For the text-containing cell, return its midpoint in (x, y) coordinate format. 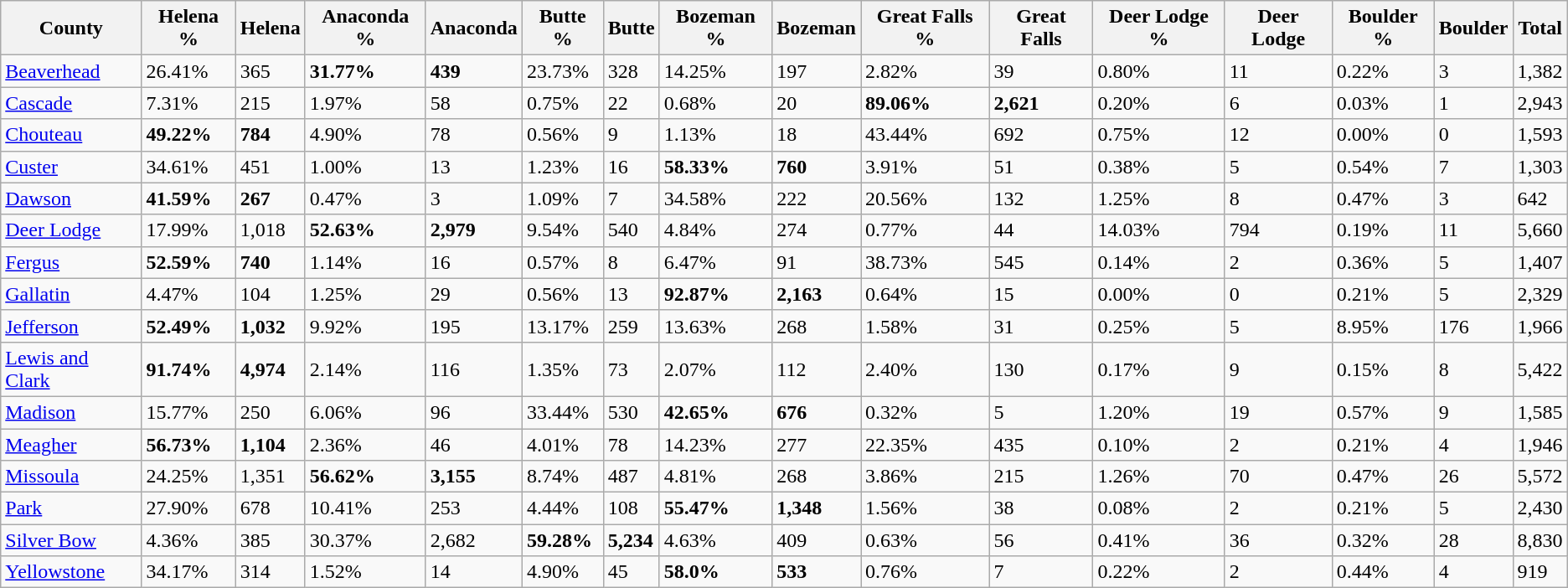
Jefferson (71, 326)
1,407 (1540, 262)
Bozeman (817, 28)
Helena (270, 28)
59.28% (563, 540)
38 (1041, 508)
1 (1473, 103)
1.35% (563, 369)
253 (474, 508)
0.25% (1159, 326)
176 (1473, 326)
0.38% (1159, 167)
540 (632, 230)
County (71, 28)
Lewis and Clark (71, 369)
26.41% (188, 71)
678 (270, 508)
439 (474, 71)
222 (817, 199)
435 (1041, 445)
1,946 (1540, 445)
116 (474, 369)
52.63% (365, 230)
22.35% (926, 445)
39 (1041, 71)
0.76% (926, 572)
43.44% (926, 135)
545 (1041, 262)
34.61% (188, 167)
760 (817, 167)
676 (817, 412)
14.23% (715, 445)
4.47% (188, 294)
4.81% (715, 477)
4.01% (563, 445)
Meagher (71, 445)
487 (632, 477)
1.14% (365, 262)
Great Falls (1041, 28)
Total (1540, 28)
Great Falls % (926, 28)
6 (1278, 103)
91.74% (188, 369)
1,382 (1540, 71)
3.91% (926, 167)
0.08% (1159, 508)
Butte % (563, 28)
3,155 (474, 477)
4.44% (563, 508)
31 (1041, 326)
2.14% (365, 369)
784 (270, 135)
642 (1540, 199)
1.97% (365, 103)
4,974 (270, 369)
20 (817, 103)
1,966 (1540, 326)
277 (817, 445)
3.86% (926, 477)
8.74% (563, 477)
530 (632, 412)
2,430 (1540, 508)
1,303 (1540, 167)
5,234 (632, 540)
29 (474, 294)
30.37% (365, 540)
1.52% (365, 572)
Bozeman % (715, 28)
Gallatin (71, 294)
0.41% (1159, 540)
Yellowstone (71, 572)
Custer (71, 167)
14 (474, 572)
0.14% (1159, 262)
15 (1041, 294)
2,621 (1041, 103)
14.25% (715, 71)
22 (632, 103)
Chouteau (71, 135)
1.23% (563, 167)
31.77% (365, 71)
274 (817, 230)
259 (632, 326)
9.92% (365, 326)
Missoula (71, 477)
8.95% (1383, 326)
19 (1278, 412)
1,104 (270, 445)
409 (817, 540)
14.03% (1159, 230)
104 (270, 294)
33.44% (563, 412)
42.65% (715, 412)
794 (1278, 230)
1.26% (1159, 477)
58.33% (715, 167)
13.17% (563, 326)
Beaverhead (71, 71)
58.0% (715, 572)
1,351 (270, 477)
1.56% (926, 508)
91 (817, 262)
0.64% (926, 294)
2,979 (474, 230)
250 (270, 412)
46 (474, 445)
52.49% (188, 326)
Boulder % (1383, 28)
533 (817, 572)
28 (1473, 540)
365 (270, 71)
195 (474, 326)
0.19% (1383, 230)
23.73% (563, 71)
Fergus (71, 262)
0.54% (1383, 167)
56.73% (188, 445)
692 (1041, 135)
49.22% (188, 135)
5,572 (1540, 477)
Boulder (1473, 28)
Park (71, 508)
Butte (632, 28)
13.63% (715, 326)
34.58% (715, 199)
Deer Lodge % (1159, 28)
197 (817, 71)
0.10% (1159, 445)
73 (632, 369)
Anaconda (474, 28)
56 (1041, 540)
45 (632, 572)
2.82% (926, 71)
1,593 (1540, 135)
6.06% (365, 412)
96 (474, 412)
4.36% (188, 540)
740 (270, 262)
0.17% (1159, 369)
0.20% (1159, 103)
1.00% (365, 167)
0.44% (1383, 572)
12 (1278, 135)
24.25% (188, 477)
1,032 (270, 326)
130 (1041, 369)
89.06% (926, 103)
2,163 (817, 294)
2,682 (474, 540)
0.80% (1159, 71)
2,943 (1540, 103)
1.13% (715, 135)
70 (1278, 477)
10.41% (365, 508)
0.68% (715, 103)
4.63% (715, 540)
6.47% (715, 262)
108 (632, 508)
18 (817, 135)
5,660 (1540, 230)
314 (270, 572)
328 (632, 71)
0.15% (1383, 369)
2.36% (365, 445)
1.20% (1159, 412)
15.77% (188, 412)
44 (1041, 230)
1,585 (1540, 412)
36 (1278, 540)
41.59% (188, 199)
0.63% (926, 540)
38.73% (926, 262)
0.36% (1383, 262)
1.09% (563, 199)
4.84% (715, 230)
2.40% (926, 369)
112 (817, 369)
26 (1473, 477)
5,422 (1540, 369)
51 (1041, 167)
Madison (71, 412)
Cascade (71, 103)
919 (1540, 572)
267 (270, 199)
451 (270, 167)
34.17% (188, 572)
58 (474, 103)
0.03% (1383, 103)
Silver Bow (71, 540)
2,329 (1540, 294)
1,348 (817, 508)
9.54% (563, 230)
20.56% (926, 199)
132 (1041, 199)
8,830 (1540, 540)
17.99% (188, 230)
55.47% (715, 508)
Dawson (71, 199)
385 (270, 540)
56.62% (365, 477)
92.87% (715, 294)
7.31% (188, 103)
2.07% (715, 369)
0.77% (926, 230)
1.58% (926, 326)
Anaconda % (365, 28)
52.59% (188, 262)
1,018 (270, 230)
27.90% (188, 508)
Helena % (188, 28)
